Output the [X, Y] coordinate of the center of the cell containing the given text.  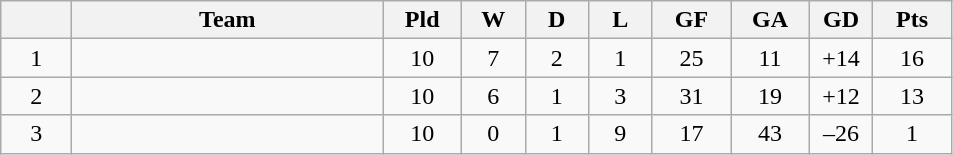
43 [770, 134]
11 [770, 58]
–26 [841, 134]
W [493, 20]
GA [770, 20]
16 [912, 58]
7 [493, 58]
D [557, 20]
31 [692, 96]
19 [770, 96]
25 [692, 58]
Team [228, 20]
+14 [841, 58]
GF [692, 20]
Pts [912, 20]
0 [493, 134]
Pld [422, 20]
13 [912, 96]
6 [493, 96]
GD [841, 20]
L [621, 20]
9 [621, 134]
17 [692, 134]
+12 [841, 96]
